Identify which cell holds the provided text, then report its [X, Y] central coordinate. 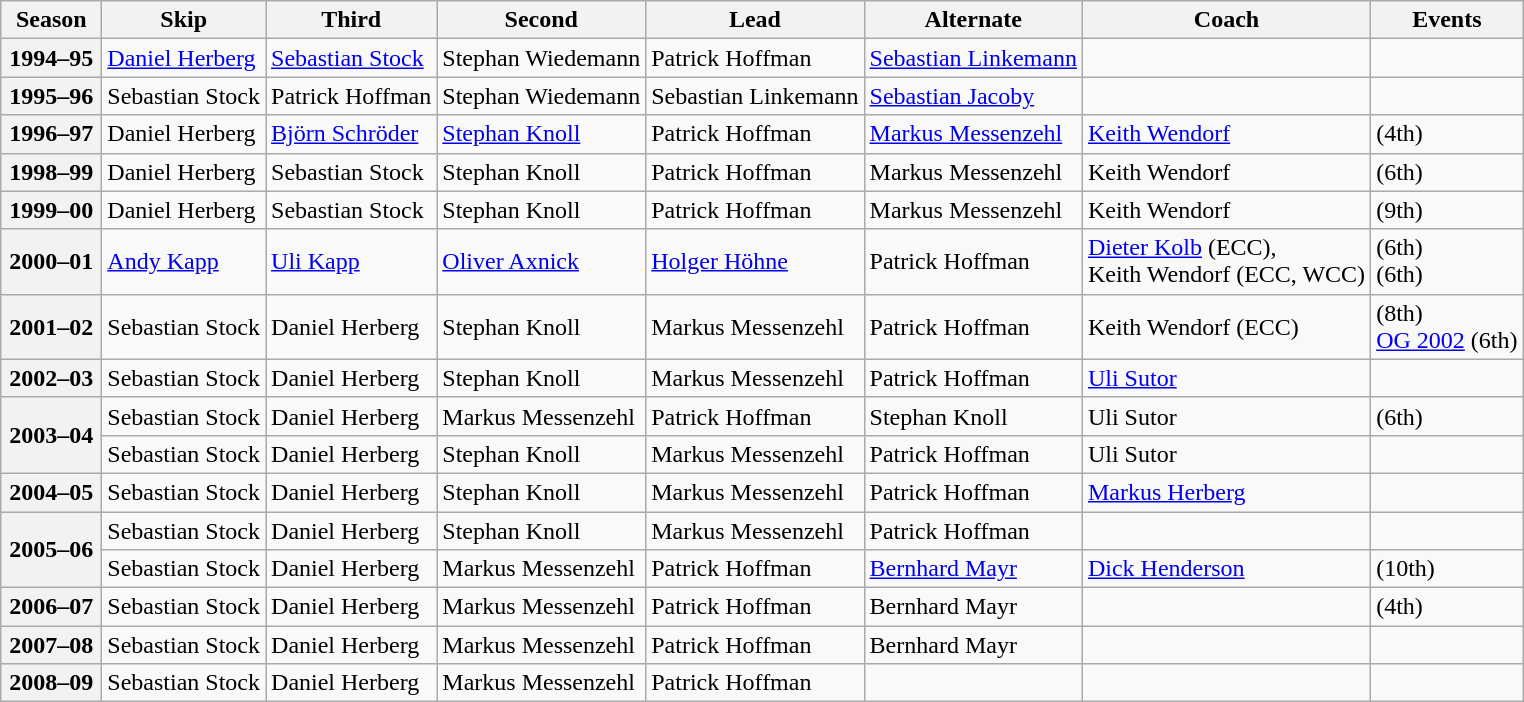
Skip [184, 20]
Markus Herberg [1226, 492]
Dick Henderson [1226, 569]
Season [52, 20]
2005–06 [52, 550]
Events [1447, 20]
Lead [755, 20]
Keith Wendorf (ECC) [1226, 326]
(8th)OG 2002 (6th) [1447, 326]
Sebastian Jacoby [973, 96]
2004–05 [52, 492]
2000–01 [52, 262]
2003–04 [52, 435]
Alternate [973, 20]
1999–00 [52, 210]
Dieter Kolb (ECC),Keith Wendorf (ECC, WCC) [1226, 262]
Uli Kapp [352, 262]
1995–96 [52, 96]
2008–09 [52, 683]
(6th) (6th) [1447, 262]
Andy Kapp [184, 262]
(9th) [1447, 210]
1994–95 [52, 58]
Björn Schröder [352, 134]
2007–08 [52, 645]
Coach [1226, 20]
Holger Höhne [755, 262]
(10th) [1447, 569]
2002–03 [52, 378]
Third [352, 20]
1998–99 [52, 172]
1996–97 [52, 134]
2001–02 [52, 326]
Oliver Axnick [542, 262]
Second [542, 20]
2006–07 [52, 607]
